Determine the (x, y) coordinate at the center of the cell enclosing the given text.  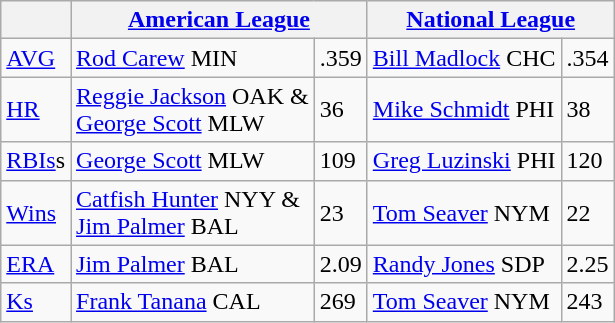
22 (588, 212)
Greg Luzinski PHI (464, 161)
.354 (588, 58)
.359 (340, 58)
HR (36, 110)
Mike Schmidt PHI (464, 110)
269 (340, 302)
Randy Jones SDP (464, 264)
Frank Tanana CAL (193, 302)
Reggie Jackson OAK & George Scott MLW (193, 110)
George Scott MLW (193, 161)
ERA (36, 264)
Ks (36, 302)
Catfish Hunter NYY & Jim Palmer BAL (193, 212)
National League (490, 20)
AVG (36, 58)
120 (588, 161)
Bill Madlock CHC (464, 58)
23 (340, 212)
RBIss (36, 161)
2.25 (588, 264)
Rod Carew MIN (193, 58)
Jim Palmer BAL (193, 264)
243 (588, 302)
American League (220, 20)
2.09 (340, 264)
36 (340, 110)
38 (588, 110)
109 (340, 161)
Wins (36, 212)
